Determine the [X, Y] coordinate at the center of the cell enclosing the given text.  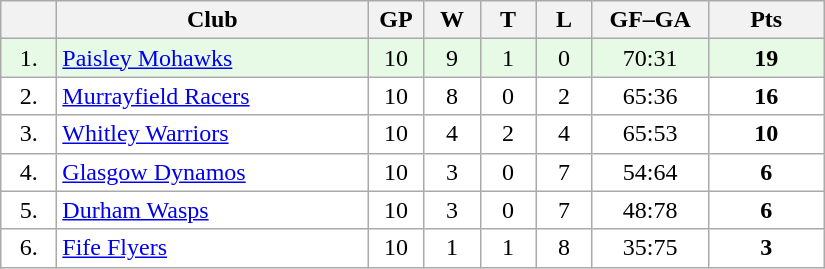
19 [766, 58]
54:64 [650, 172]
L [564, 20]
Whitley Warriors [212, 134]
35:75 [650, 248]
9 [452, 58]
Fife Flyers [212, 248]
4. [29, 172]
70:31 [650, 58]
Club [212, 20]
GF–GA [650, 20]
Durham Wasps [212, 210]
6. [29, 248]
T [508, 20]
5. [29, 210]
W [452, 20]
48:78 [650, 210]
Pts [766, 20]
Murrayfield Racers [212, 96]
65:53 [650, 134]
1. [29, 58]
2. [29, 96]
16 [766, 96]
3. [29, 134]
Paisley Mohawks [212, 58]
Glasgow Dynamos [212, 172]
65:36 [650, 96]
GP [396, 20]
